Pinpoint the cell where the given text exists, returning its [x, y] midpoint coordinate. 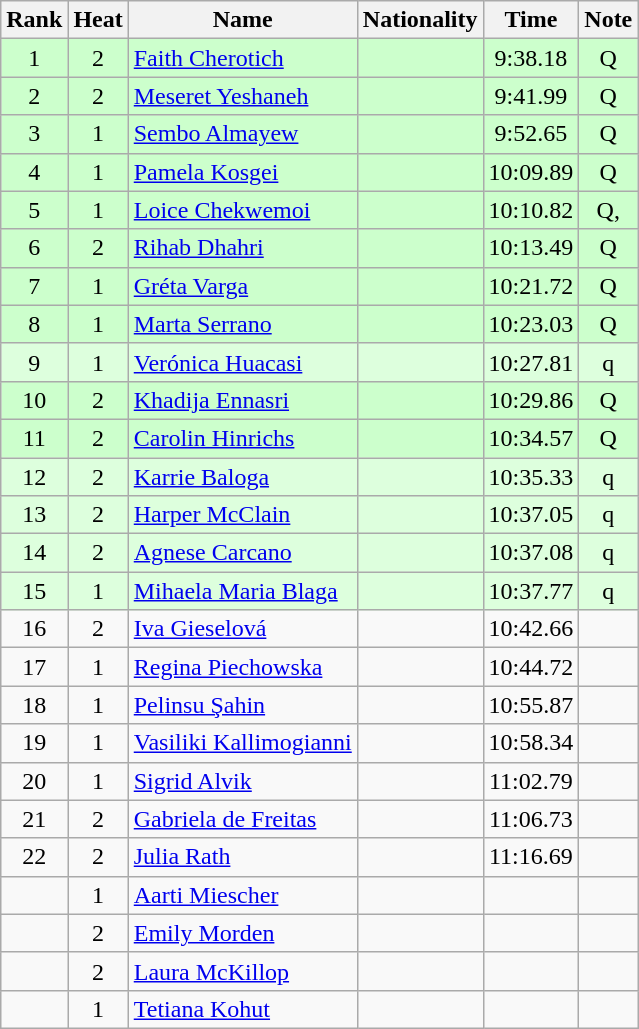
7 [34, 286]
11 [34, 438]
Note [608, 20]
13 [34, 515]
9:38.18 [531, 58]
11:06.73 [531, 819]
Regina Piechowska [242, 667]
10:10.82 [531, 210]
10:44.72 [531, 667]
10:09.89 [531, 172]
9 [34, 362]
15 [34, 591]
18 [34, 705]
14 [34, 553]
Time [531, 20]
Gabriela de Freitas [242, 819]
Julia Rath [242, 857]
10:13.49 [531, 248]
Heat [98, 20]
20 [34, 781]
Name [242, 20]
10:21.72 [531, 286]
10:35.33 [531, 477]
Emily Morden [242, 933]
4 [34, 172]
Gréta Varga [242, 286]
10:27.81 [531, 362]
10:34.57 [531, 438]
Meseret Yeshaneh [242, 96]
Verónica Huacasi [242, 362]
8 [34, 324]
Khadija Ennasri [242, 400]
Mihaela Maria Blaga [242, 591]
21 [34, 819]
10:58.34 [531, 743]
22 [34, 857]
10:42.66 [531, 629]
3 [34, 134]
Harper McClain [242, 515]
10:37.77 [531, 591]
19 [34, 743]
Rank [34, 20]
9:52.65 [531, 134]
Sembo Almayew [242, 134]
6 [34, 248]
Nationality [420, 20]
Agnese Carcano [242, 553]
11:02.79 [531, 781]
17 [34, 667]
Pamela Kosgei [242, 172]
10:23.03 [531, 324]
10:37.08 [531, 553]
Laura McKillop [242, 971]
16 [34, 629]
Karrie Baloga [242, 477]
10:55.87 [531, 705]
12 [34, 477]
Vasiliki Kallimogianni [242, 743]
Rihab Dhahri [242, 248]
Loice Chekwemoi [242, 210]
Pelinsu Şahin [242, 705]
Sigrid Alvik [242, 781]
Tetiana Kohut [242, 1009]
Faith Cherotich [242, 58]
11:16.69 [531, 857]
Carolin Hinrichs [242, 438]
10:29.86 [531, 400]
10:37.05 [531, 515]
Iva Gieselová [242, 629]
Marta Serrano [242, 324]
Aarti Miescher [242, 895]
5 [34, 210]
10 [34, 400]
Q, [608, 210]
9:41.99 [531, 96]
